Return the (X, Y) coordinate for the center point of the cell that contains the specified text.  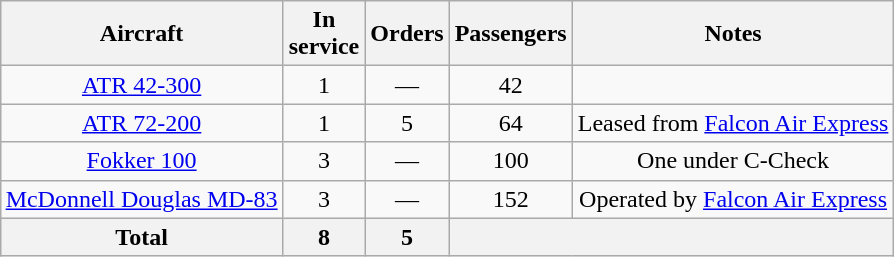
Notes (733, 34)
Aircraft (142, 34)
Operated by Falcon Air Express (733, 199)
Orders (407, 34)
100 (510, 161)
42 (510, 85)
One under C-Check (733, 161)
Leased from Falcon Air Express (733, 123)
Fokker 100 (142, 161)
Passengers (510, 34)
ATR 42-300 (142, 85)
8 (324, 237)
64 (510, 123)
In service (324, 34)
152 (510, 199)
Total (142, 237)
ATR 72-200 (142, 123)
McDonnell Douglas MD-83 (142, 199)
